Output the [x, y] coordinate of the center of the cell containing the given text.  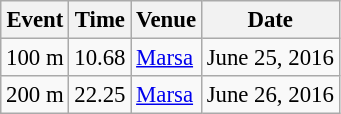
200 m [35, 95]
100 m [35, 58]
June 25, 2016 [270, 58]
10.68 [100, 58]
Event [35, 20]
June 26, 2016 [270, 95]
22.25 [100, 95]
Venue [166, 20]
Time [100, 20]
Date [270, 20]
